Detect which cell encompasses the target text, then output its [X, Y] center coordinate. 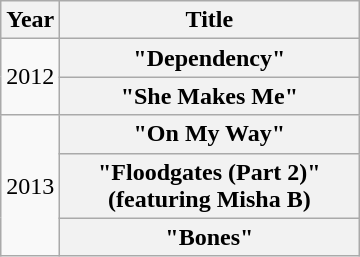
"She Makes Me" [210, 96]
"Floodgates (Part 2)"(featuring Misha B) [210, 186]
"On My Way" [210, 134]
2013 [30, 186]
"Dependency" [210, 58]
Title [210, 20]
Year [30, 20]
"Bones" [210, 237]
2012 [30, 77]
